Return the (x, y) coordinate for the center point of the cell that contains the specified text.  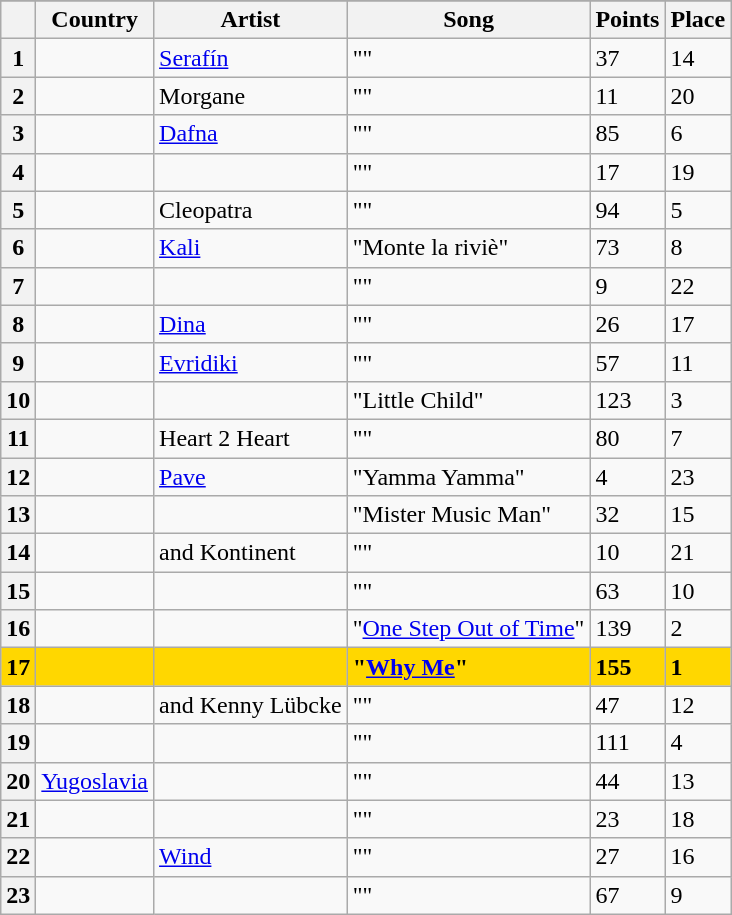
Dafna (251, 134)
Country (95, 20)
37 (628, 58)
85 (628, 134)
Song (468, 20)
Serafín (251, 58)
"Why Me" (468, 667)
27 (628, 857)
67 (628, 895)
and Kenny Lübcke (251, 705)
139 (628, 629)
94 (628, 210)
Place (698, 20)
123 (628, 400)
Morgane (251, 96)
"One Step Out of Time" (468, 629)
57 (628, 362)
Yugoslavia (95, 781)
Kali (251, 248)
47 (628, 705)
Pave (251, 477)
Evridiki (251, 362)
Points (628, 20)
63 (628, 591)
Heart 2 Heart (251, 438)
32 (628, 515)
"Mister Music Man" (468, 515)
111 (628, 743)
Dina (251, 324)
"Little Child" (468, 400)
and Kontinent (251, 553)
26 (628, 324)
Cleopatra (251, 210)
"Monte la riviè" (468, 248)
Wind (251, 857)
80 (628, 438)
44 (628, 781)
Artist (251, 20)
"Yamma Yamma" (468, 477)
73 (628, 248)
155 (628, 667)
